For the text-containing cell, return its midpoint in (x, y) coordinate format. 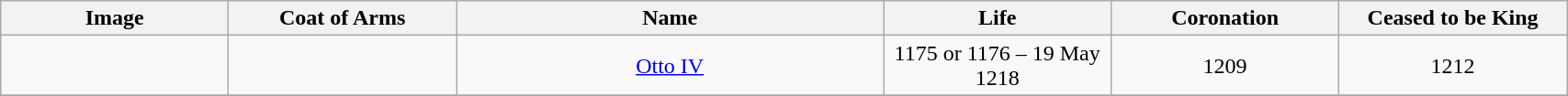
Image (115, 18)
Ceased to be King (1453, 18)
1209 (1225, 66)
1175 or 1176 – 19 May 1218 (998, 66)
Life (998, 18)
1212 (1453, 66)
Name (671, 18)
Coronation (1225, 18)
Otto IV (671, 66)
Coat of Arms (343, 18)
